Provide the [x, y] coordinate of the cell's center where the given text is located.  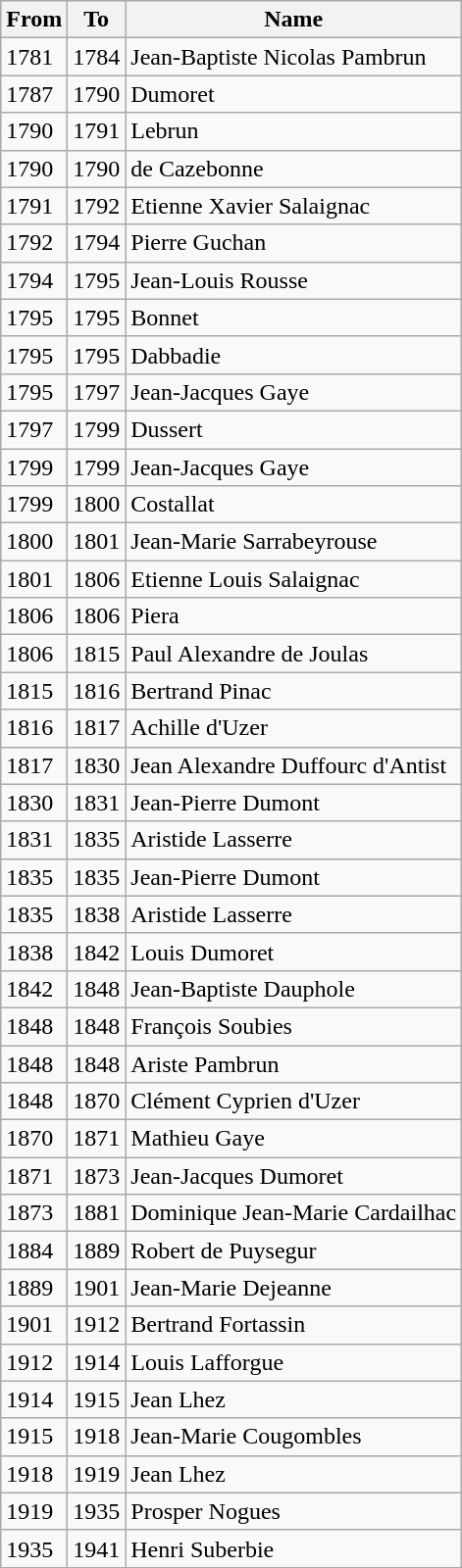
Bonnet [294, 318]
Jean-Jacques Dumoret [294, 1176]
To [96, 20]
Achille d'Uzer [294, 728]
Etienne Xavier Salaignac [294, 206]
Name [294, 20]
Jean-Baptiste Nicolas Pambrun [294, 57]
Louis Dumoret [294, 952]
Jean-Marie Sarrabeyrouse [294, 542]
Dabbadie [294, 355]
Robert de Puysegur [294, 1250]
1787 [34, 94]
1941 [96, 1548]
Jean-Marie Dejeanne [294, 1288]
Costallat [294, 505]
Dominique Jean-Marie Cardailhac [294, 1213]
Lebrun [294, 131]
Bertrand Pinac [294, 691]
1784 [96, 57]
Louis Lafforgue [294, 1362]
Ariste Pambrun [294, 1063]
1881 [96, 1213]
Prosper Nogues [294, 1511]
Piera [294, 616]
Jean-Marie Cougombles [294, 1437]
Clément Cyprien d'Uzer [294, 1102]
1884 [34, 1250]
Bertrand Fortassin [294, 1325]
Jean-Louis Rousse [294, 280]
François Soubies [294, 1026]
Jean Alexandre Duffourc d'Antist [294, 765]
Paul Alexandre de Joulas [294, 654]
Etienne Louis Salaignac [294, 579]
de Cazebonne [294, 169]
Henri Suberbie [294, 1548]
Dussert [294, 429]
Jean-Baptiste Dauphole [294, 989]
Pierre Guchan [294, 243]
1781 [34, 57]
From [34, 20]
Dumoret [294, 94]
Mathieu Gaye [294, 1139]
